Search for the cell housing the specified text and yield its [X, Y] center coordinate. 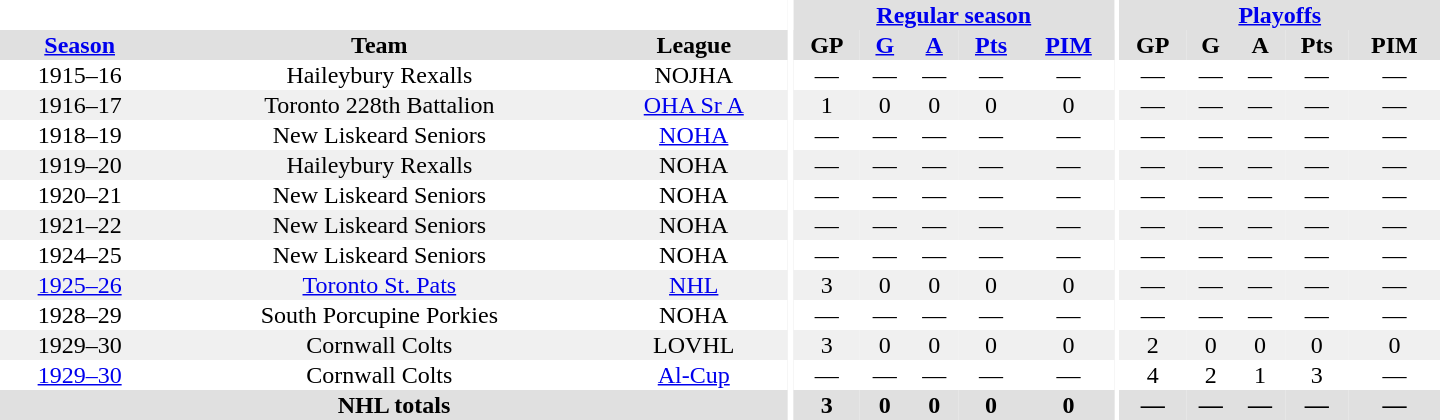
Playoffs [1280, 15]
1919–20 [80, 165]
1915–16 [80, 75]
NHL [694, 285]
Season [80, 45]
1925–26 [80, 285]
Toronto St. Pats [379, 285]
OHA Sr A [694, 105]
Toronto 228th Battalion [379, 105]
1918–19 [80, 135]
Regular season [954, 15]
4 [1152, 375]
1920–21 [80, 195]
1916–17 [80, 105]
1924–25 [80, 255]
Al-Cup [694, 375]
South Porcupine Porkies [379, 315]
League [694, 45]
1921–22 [80, 225]
1928–29 [80, 315]
LOVHL [694, 345]
NOJHA [694, 75]
Team [379, 45]
NHL totals [394, 405]
